Extract the [X, Y] coordinate from the center of the cell holding the provided text.  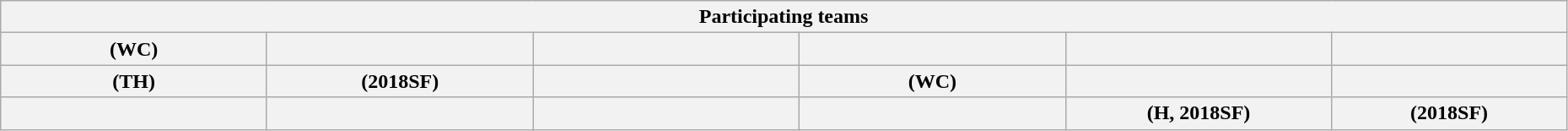
(TH) [134, 81]
(H, 2018SF) [1199, 113]
Participating teams [784, 17]
